Return [x, y] of the center of cell containing provided text 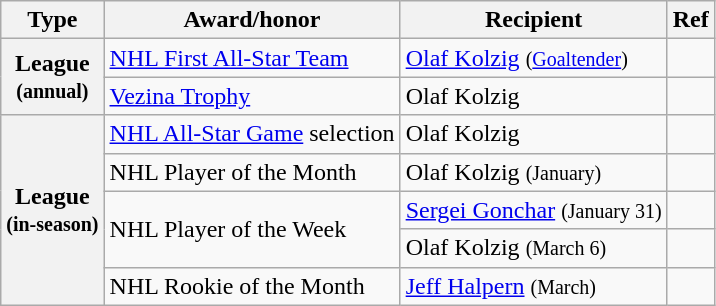
Olaf Kolzig (Goaltender) [534, 58]
Type [52, 20]
NHL First All-Star Team [252, 58]
NHL Rookie of the Month [252, 286]
League(annual) [52, 77]
Sergei Gonchar (January 31) [534, 210]
NHL All-Star Game selection [252, 134]
Ref [690, 20]
Vezina Trophy [252, 96]
Olaf Kolzig (March 6) [534, 248]
Olaf Kolzig (January) [534, 172]
Jeff Halpern (March) [534, 286]
NHL Player of the Week [252, 229]
League(in-season) [52, 210]
Recipient [534, 20]
Award/honor [252, 20]
NHL Player of the Month [252, 172]
